Provide the [x, y] coordinate of the cell's center where the given text is located.  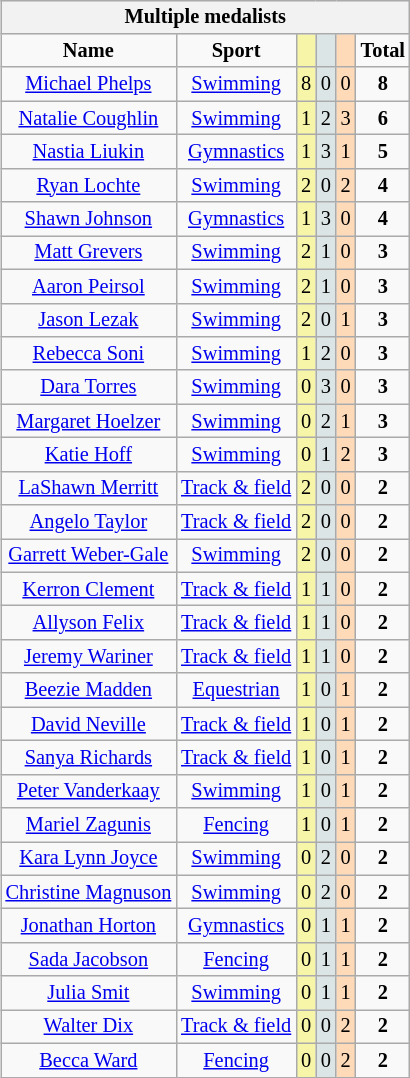
Shawn Johnson [89, 219]
Aaron Peirsol [89, 286]
Angelo Taylor [89, 522]
Natalie Coughlin [89, 118]
Jonathan Horton [89, 926]
Beezie Madden [89, 690]
Total [383, 51]
Equestrian [236, 690]
Matt Grevers [89, 253]
Sport [236, 51]
Christine Magnuson [89, 892]
5 [383, 152]
Dara Torres [89, 387]
Nastia Liukin [89, 152]
Garrett Weber-Gale [89, 556]
Julia Smit [89, 993]
Jeremy Wariner [89, 657]
Michael Phelps [89, 84]
Peter Vanderkaay [89, 791]
Kara Lynn Joyce [89, 859]
Name [89, 51]
Walter Dix [89, 1027]
Margaret Hoelzer [89, 421]
Ryan Lochte [89, 185]
Multiple medalists [206, 17]
Jason Lezak [89, 320]
Kerron Clement [89, 589]
LaShawn Merritt [89, 488]
Mariel Zagunis [89, 825]
Becca Ward [89, 1060]
Katie Hoff [89, 455]
Sada Jacobson [89, 960]
Allyson Felix [89, 623]
6 [383, 118]
Sanya Richards [89, 758]
Rebecca Soni [89, 354]
David Neville [89, 724]
